Identify which cell holds the provided text, then report its [x, y] central coordinate. 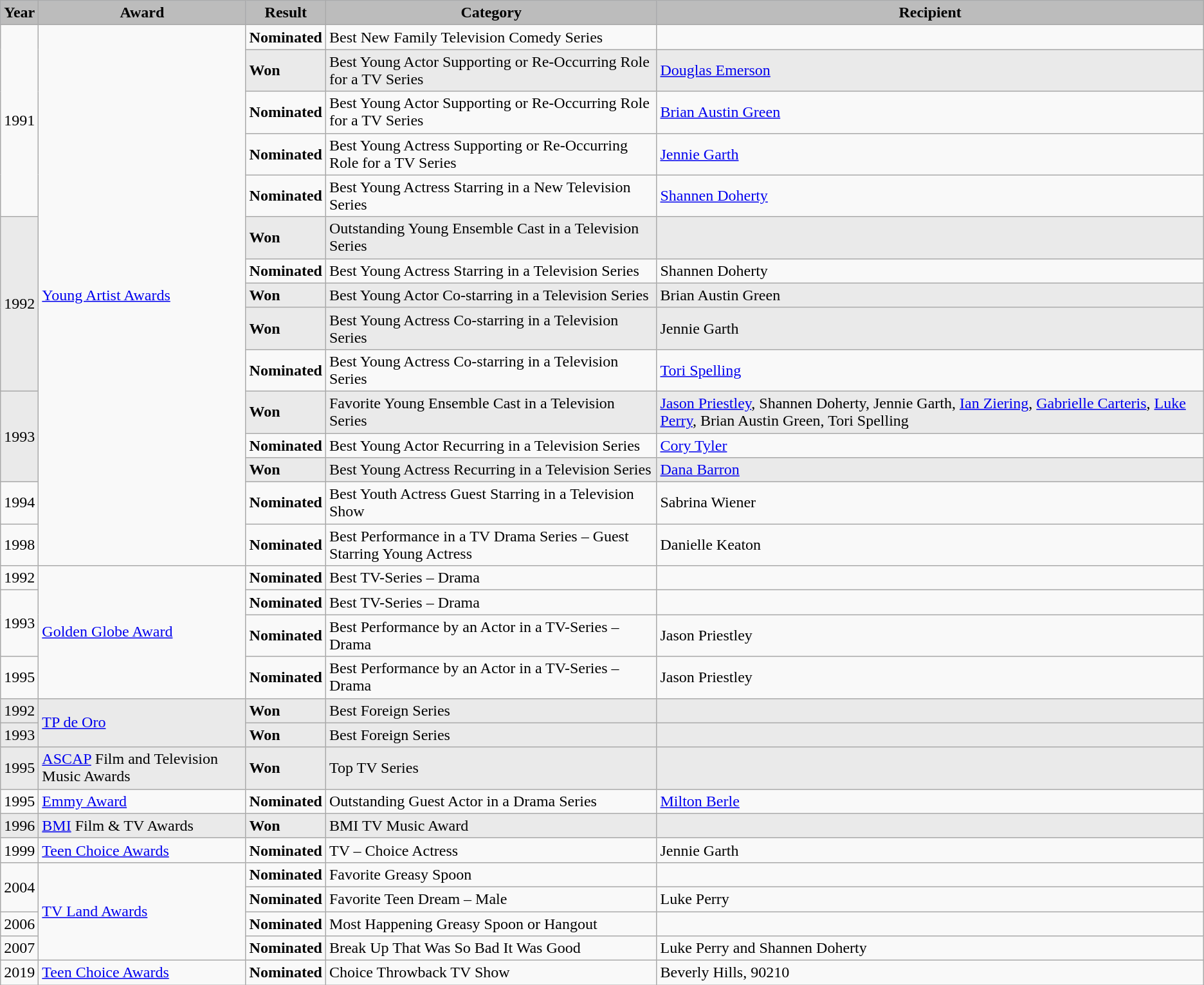
Award [142, 13]
Luke Perry [930, 899]
Favorite Young Ensemble Cast in a Television Series [491, 411]
Best New Family Television Comedy Series [491, 37]
1994 [19, 503]
Result [286, 13]
Best Performance in a TV Drama Series – Guest Starring Young Actress [491, 545]
Best Young Actress Supporting or Re-Occurring Role for a TV Series [491, 154]
Top TV Series [491, 768]
TV – Choice Actress [491, 850]
Milton Berle [930, 801]
Jason Priestley, Shannen Doherty, Jennie Garth, Ian Ziering, Gabrielle Carteris, Luke Perry, Brian Austin Green, Tori Spelling [930, 411]
Beverly Hills, 90210 [930, 973]
Most Happening Greasy Spoon or Hangout [491, 924]
2007 [19, 948]
2006 [19, 924]
2019 [19, 973]
Golden Globe Award [142, 632]
Best Young Actress Starring in a Television Series [491, 271]
TV Land Awards [142, 911]
Year [19, 13]
Outstanding Young Ensemble Cast in a Television Series [491, 238]
Danielle Keaton [930, 545]
Best Young Actor Co-starring in a Television Series [491, 295]
Luke Perry and Shannen Doherty [930, 948]
1996 [19, 826]
1999 [19, 850]
Favorite Greasy Spoon [491, 874]
Recipient [930, 13]
Sabrina Wiener [930, 503]
BMI Film & TV Awards [142, 826]
Tori Spelling [930, 370]
Douglas Emerson [930, 71]
2004 [19, 887]
Emmy Award [142, 801]
ASCAP Film and Television Music Awards [142, 768]
Category [491, 13]
1991 [19, 121]
Choice Throwback TV Show [491, 973]
Break Up That Was So Bad It Was Good [491, 948]
1998 [19, 545]
Outstanding Guest Actor in a Drama Series [491, 801]
Best Youth Actress Guest Starring in a Television Show [491, 503]
Best Young Actress Recurring in a Television Series [491, 470]
Best Young Actor Recurring in a Television Series [491, 446]
Young Artist Awards [142, 296]
Dana Barron [930, 470]
Favorite Teen Dream – Male [491, 899]
Best Young Actress Starring in a New Television Series [491, 195]
TP de Oro [142, 723]
Cory Tyler [930, 446]
BMI TV Music Award [491, 826]
